Scan for the cell matching the given text and deliver its [x, y] coordinate at center. 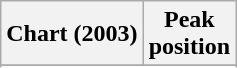
Peakposition [189, 34]
Chart (2003) [72, 34]
